From the cell containing the given text, extract its center point as [X, Y] coordinate. 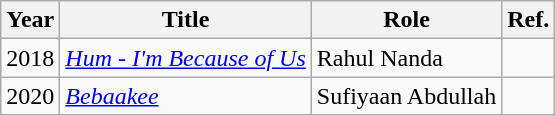
Bebaakee [186, 96]
Role [406, 20]
2020 [30, 96]
Ref. [528, 20]
Title [186, 20]
2018 [30, 58]
Rahul Nanda [406, 58]
Hum - I'm Because of Us [186, 58]
Year [30, 20]
Sufiyaan Abdullah [406, 96]
